From the cell containing the given text, extract its center point as [x, y] coordinate. 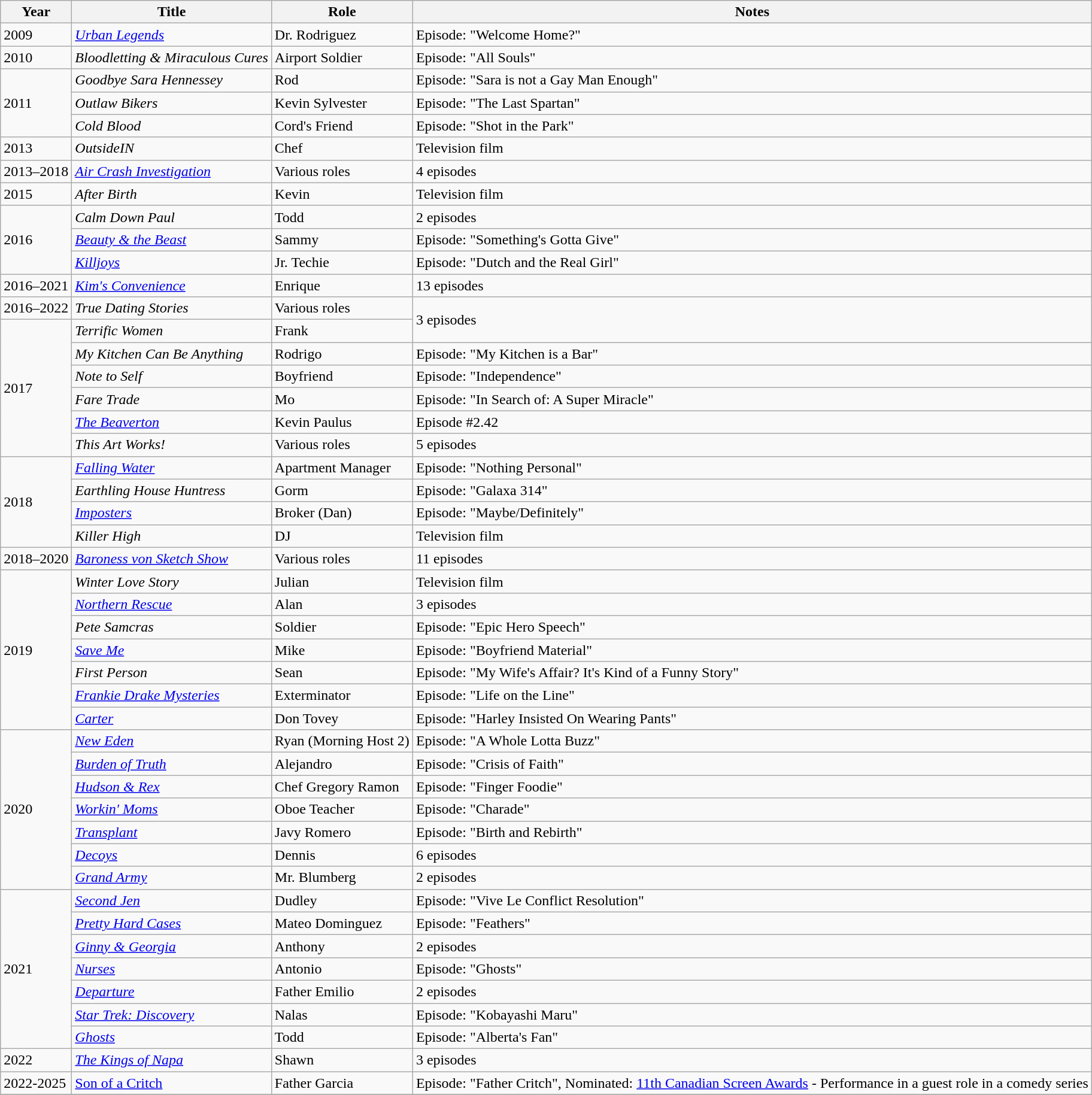
Episode: "Finger Foodie" [752, 787]
Air Crash Investigation [171, 171]
Episode: "Galaxa 314" [752, 490]
Chef [342, 148]
Ryan (Morning Host 2) [342, 741]
Exterminator [342, 696]
Mo [342, 399]
Pretty Hard Cases [171, 923]
Star Trek: Discovery [171, 1015]
Grand Army [171, 878]
Calm Down Paul [171, 217]
Episode: "Alberta's Fan" [752, 1038]
Killer High [171, 536]
2015 [36, 194]
DJ [342, 536]
Urban Legends [171, 35]
Broker (Dan) [342, 513]
The Kings of Napa [171, 1060]
Alejandro [342, 764]
2018 [36, 502]
2016–2022 [36, 308]
2013 [36, 148]
5 episodes [752, 445]
Outlaw Bikers [171, 103]
Sammy [342, 239]
Episode: "Ghosts" [752, 969]
Episode: "Epic Hero Speech" [752, 627]
13 episodes [752, 286]
Bloodletting & Miraculous Cures [171, 57]
Episode: "Nothing Personal" [752, 468]
Cord's Friend [342, 126]
Don Tovey [342, 718]
Episode: "Welcome Home?" [752, 35]
Hudson & Rex [171, 787]
Ghosts [171, 1038]
Frank [342, 331]
Mike [342, 650]
Chef Gregory Ramon [342, 787]
Winter Love Story [171, 581]
Episode: "Kobayashi Maru" [752, 1015]
Kim's Convenience [171, 286]
2017 [36, 388]
Episode: "Shot in the Park" [752, 126]
This Art Works! [171, 445]
Apartment Manager [342, 468]
Workin' Moms [171, 809]
Episode: "My Wife's Affair? It's Kind of a Funny Story" [752, 673]
Dennis [342, 855]
Antonio [342, 969]
2021 [36, 969]
Episode: "Something's Gotta Give" [752, 239]
Title [171, 12]
Role [342, 12]
Episode: "A Whole Lotta Buzz" [752, 741]
Episode: "My Kitchen is a Bar" [752, 354]
Transplant [171, 832]
Notes [752, 12]
2018–2020 [36, 559]
Beauty & the Beast [171, 239]
Fare Trade [171, 399]
Episode: "Dutch and the Real Girl" [752, 262]
Father Emilio [342, 991]
Frankie Drake Mysteries [171, 696]
2016–2021 [36, 286]
Episode: "Feathers" [752, 923]
After Birth [171, 194]
Episode: "Boyfriend Material" [752, 650]
Jr. Techie [342, 262]
Sean [342, 673]
Earthling House Huntress [171, 490]
2022 [36, 1060]
2020 [36, 809]
2010 [36, 57]
Imposters [171, 513]
Episode: "The Last Spartan" [752, 103]
Episode: "Life on the Line" [752, 696]
Terrific Women [171, 331]
11 episodes [752, 559]
Rod [342, 80]
Son of a Critch [171, 1083]
New Eden [171, 741]
Javy Romero [342, 832]
Anthony [342, 946]
Julian [342, 581]
6 episodes [752, 855]
Falling Water [171, 468]
Episode: "Independence" [752, 377]
Ginny & Georgia [171, 946]
Baroness von Sketch Show [171, 559]
Second Jen [171, 900]
First Person [171, 673]
Boyfriend [342, 377]
Episode: "Vive Le Conflict Resolution" [752, 900]
Goodbye Sara Hennessey [171, 80]
Nalas [342, 1015]
Episode: "Crisis of Faith" [752, 764]
Episode: "Harley Insisted On Wearing Pants" [752, 718]
Save Me [171, 650]
Mr. Blumberg [342, 878]
Kevin [342, 194]
OutsideIN [171, 148]
Father Garcia [342, 1083]
Soldier [342, 627]
Pete Samcras [171, 627]
Northern Rescue [171, 604]
Carter [171, 718]
2022-2025 [36, 1083]
Year [36, 12]
Nurses [171, 969]
Decoys [171, 855]
Episode: "Sara is not a Gay Man Enough" [752, 80]
Episode: "All Souls" [752, 57]
Kevin Paulus [342, 422]
2013–2018 [36, 171]
Alan [342, 604]
Burden of Truth [171, 764]
Rodrigo [342, 354]
Episode: "Father Critch", Nominated: 11th Canadian Screen Awards - Performance in a guest role in a comedy series [752, 1083]
Shawn [342, 1060]
Dudley [342, 900]
Episode: "In Search of: A Super Miracle" [752, 399]
Killjoys [171, 262]
Episode #2.42 [752, 422]
Enrique [342, 286]
Departure [171, 991]
4 episodes [752, 171]
Gorm [342, 490]
Airport Soldier [342, 57]
Episode: "Charade" [752, 809]
Note to Self [171, 377]
Kevin Sylvester [342, 103]
The Beaverton [171, 422]
True Dating Stories [171, 308]
2011 [36, 103]
Episode: "Birth and Rebirth" [752, 832]
My Kitchen Can Be Anything [171, 354]
Cold Blood [171, 126]
2009 [36, 35]
Mateo Dominguez [342, 923]
Dr. Rodriguez [342, 35]
Oboe Teacher [342, 809]
2016 [36, 239]
2019 [36, 650]
Episode: "Maybe/Definitely" [752, 513]
